Output the [x, y] coordinate of the center of the cell containing the given text.  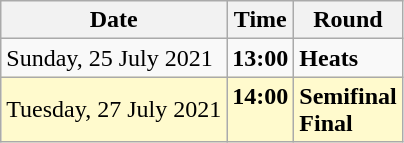
Heats [348, 58]
Tuesday, 27 July 2021 [114, 110]
Date [114, 20]
Time [260, 20]
Sunday, 25 July 2021 [114, 58]
Round [348, 20]
SemifinalFinal [348, 110]
13:00 [260, 58]
14:00 [260, 110]
